Identify which cell holds the provided text, then report its [x, y] central coordinate. 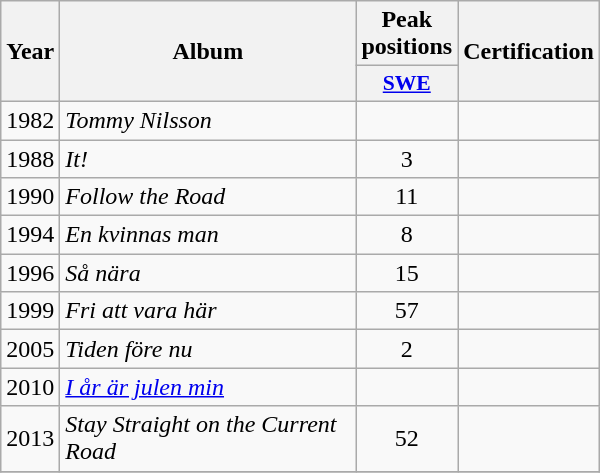
Peak positions [407, 34]
1990 [30, 197]
I år är julen min [208, 387]
Tommy Nilsson [208, 120]
11 [407, 197]
2 [407, 349]
En kvinnas man [208, 235]
Album [208, 52]
1982 [30, 120]
Så nära [208, 273]
15 [407, 273]
Certification [529, 52]
Year [30, 52]
57 [407, 311]
52 [407, 438]
2013 [30, 438]
1988 [30, 159]
1996 [30, 273]
2010 [30, 387]
Fri att vara här [208, 311]
Stay Straight on the Current Road [208, 438]
2005 [30, 349]
SWE [407, 84]
Tiden före nu [208, 349]
8 [407, 235]
Follow the Road [208, 197]
3 [407, 159]
1999 [30, 311]
It! [208, 159]
1994 [30, 235]
